Pinpoint the cell where the given text exists, returning its (X, Y) midpoint coordinate. 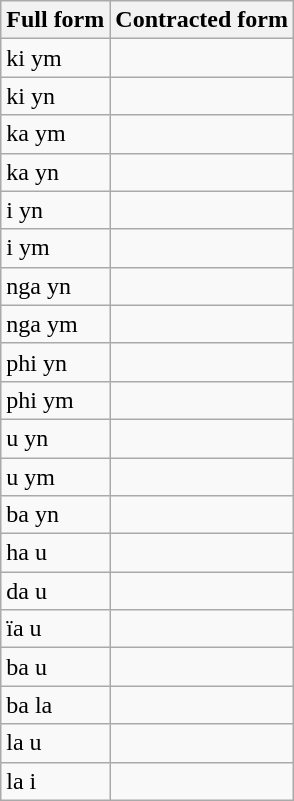
ka yn (56, 172)
i yn (56, 210)
ha u (56, 553)
nga ym (56, 324)
la i (56, 781)
ka ym (56, 134)
nga yn (56, 286)
ba yn (56, 515)
phi yn (56, 362)
Contracted form (202, 20)
ki yn (56, 96)
u ym (56, 477)
ba u (56, 667)
ba la (56, 705)
Full form (56, 20)
da u (56, 591)
ïa u (56, 629)
ki ym (56, 58)
la u (56, 743)
i ym (56, 248)
phi ym (56, 400)
u yn (56, 438)
